Identify which cell holds the provided text, then report its [X, Y] central coordinate. 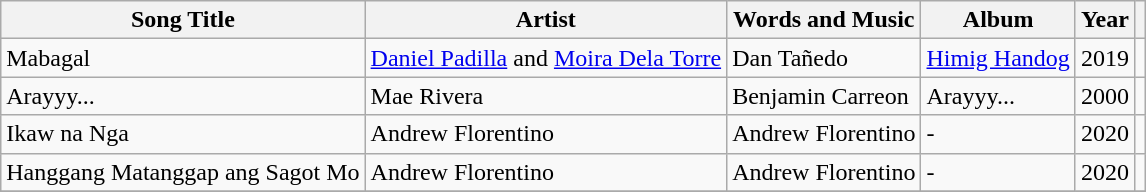
Himig Handog [998, 58]
Album [998, 20]
Words and Music [824, 20]
Hanggang Matanggap ang Sagot Mo [183, 172]
Ikaw na Nga [183, 134]
Song Title [183, 20]
Mabagal [183, 58]
Dan Tañedo [824, 58]
2019 [1104, 58]
Artist [546, 20]
Benjamin Carreon [824, 96]
Year [1104, 20]
Mae Rivera [546, 96]
Daniel Padilla and Moira Dela Torre [546, 58]
2000 [1104, 96]
